Provide the (x, y) coordinate of the cell's center where the given text is located.  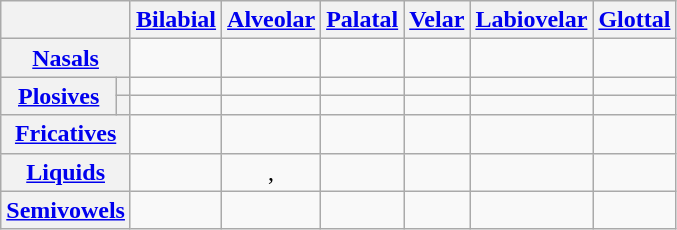
Alveolar (272, 20)
Glottal (634, 20)
Velar (437, 20)
, (272, 172)
Nasals (66, 58)
Palatal (362, 20)
Fricatives (66, 134)
Liquids (66, 172)
Semivowels (66, 210)
Plosives (59, 96)
Labiovelar (532, 20)
Bilabial (176, 20)
